Output the (x, y) coordinate of the center of the cell containing the given text.  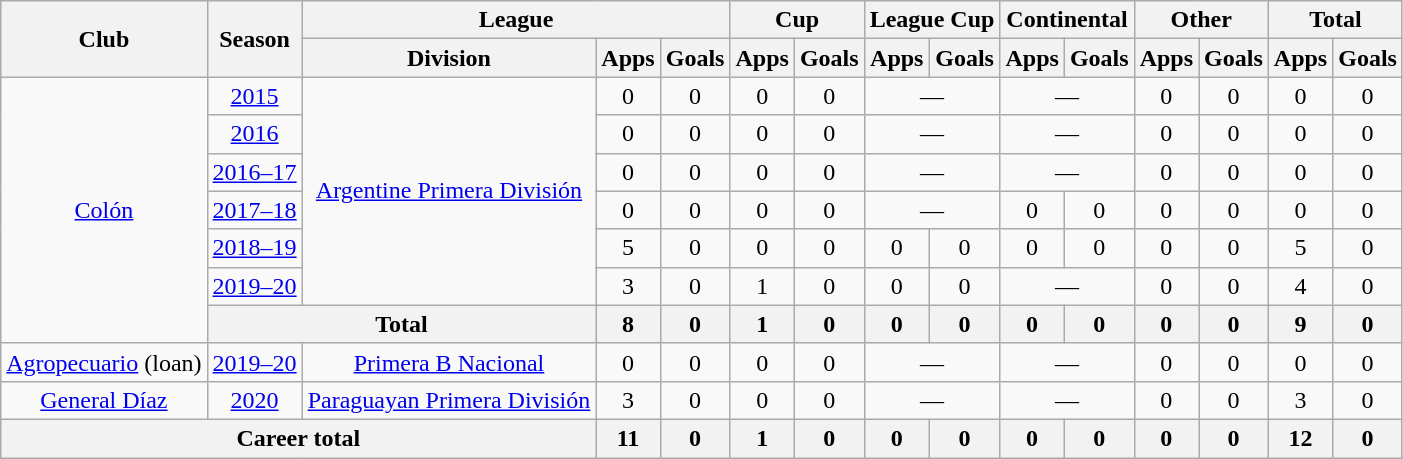
2016–17 (254, 172)
General Díaz (104, 400)
Division (449, 58)
Club (104, 39)
2017–18 (254, 210)
Paraguayan Primera División (449, 400)
2016 (254, 134)
Career total (298, 438)
11 (628, 438)
Agropecuario (loan) (104, 362)
Primera B Nacional (449, 362)
Cup (797, 20)
League Cup (932, 20)
Argentine Primera División (449, 191)
Continental (1067, 20)
9 (1300, 324)
League (516, 20)
2015 (254, 96)
8 (628, 324)
Other (1201, 20)
Season (254, 39)
Colón (104, 210)
4 (1300, 286)
2018–19 (254, 248)
12 (1300, 438)
2020 (254, 400)
